Detect which cell encompasses the target text, then output its [X, Y] center coordinate. 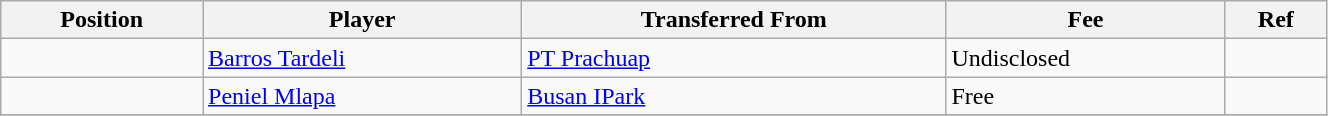
Player [362, 20]
Barros Tardeli [362, 58]
Ref [1276, 20]
Transferred From [734, 20]
Position [102, 20]
PT Prachuap [734, 58]
Busan IPark [734, 96]
Undisclosed [1086, 58]
Peniel Mlapa [362, 96]
Fee [1086, 20]
Free [1086, 96]
